Return (x, y) of the center of cell containing provided text 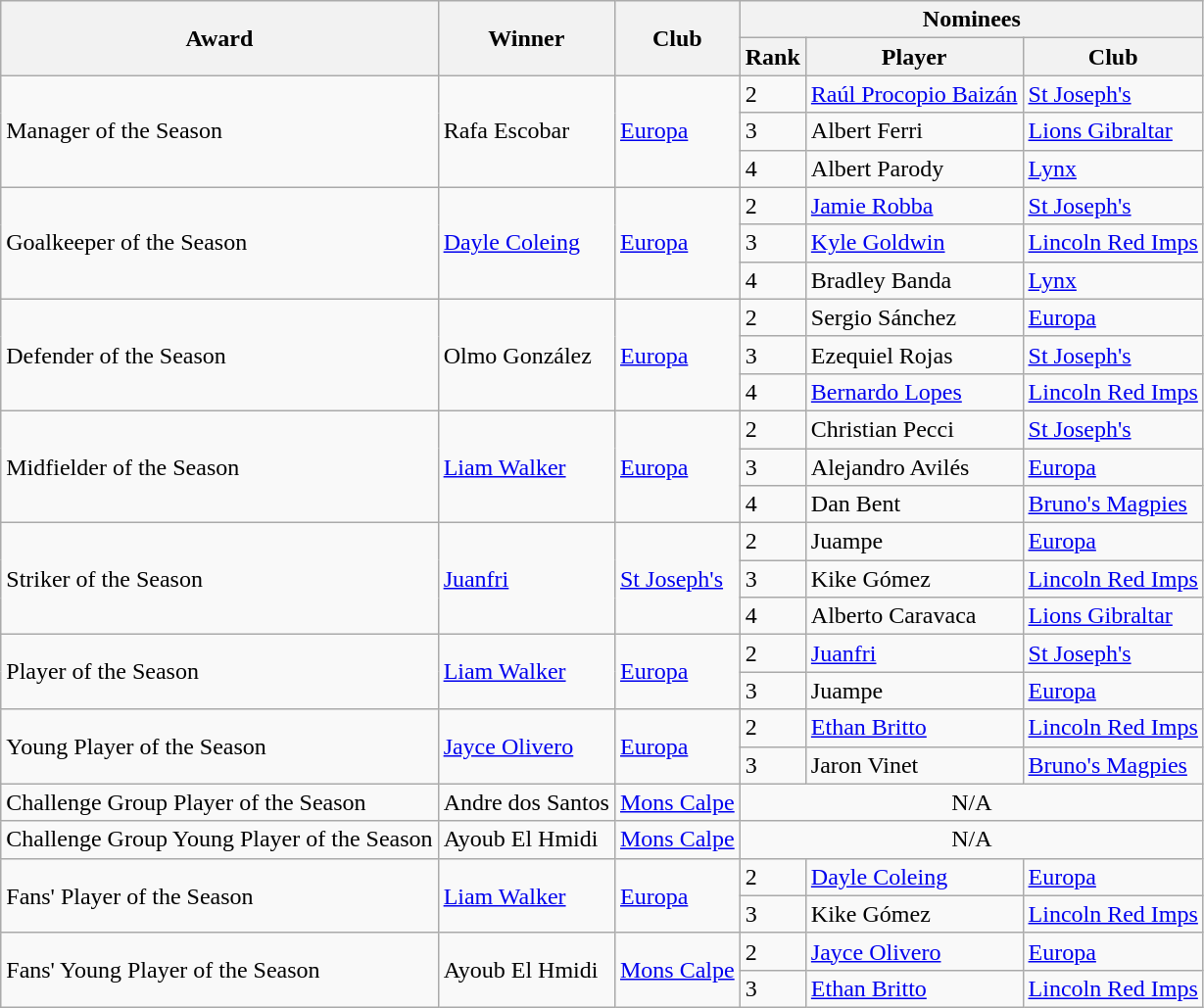
Manager of the Season (219, 131)
Midfielder of the Season (219, 466)
Young Player of the Season (219, 746)
Winner (526, 38)
Ezequiel Rojas (914, 355)
Award (219, 38)
Fans' Player of the Season (219, 895)
Raúl Procopio Baizán (914, 94)
Alejandro Avilés (914, 467)
Goalkeeper of the Season (219, 243)
Nominees (972, 20)
Kyle Goldwin (914, 243)
Defender of the Season (219, 355)
Jamie Robba (914, 206)
Dan Bent (914, 504)
Jaron Vinet (914, 765)
Bernardo Lopes (914, 392)
Olmo González (526, 355)
Bradley Banda (914, 280)
Striker of the Season (219, 579)
Sergio Sánchez (914, 317)
Fans' Young Player of the Season (219, 970)
Rafa Escobar (526, 131)
Albert Ferri (914, 131)
Challenge Group Young Player of the Season (219, 840)
Alberto Caravaca (914, 616)
Christian Pecci (914, 429)
Player (914, 57)
Rank (772, 57)
Albert Parody (914, 168)
Player of the Season (219, 672)
Challenge Group Player of the Season (219, 802)
Andre dos Santos (526, 802)
